Return (x, y) of the center of cell containing provided text 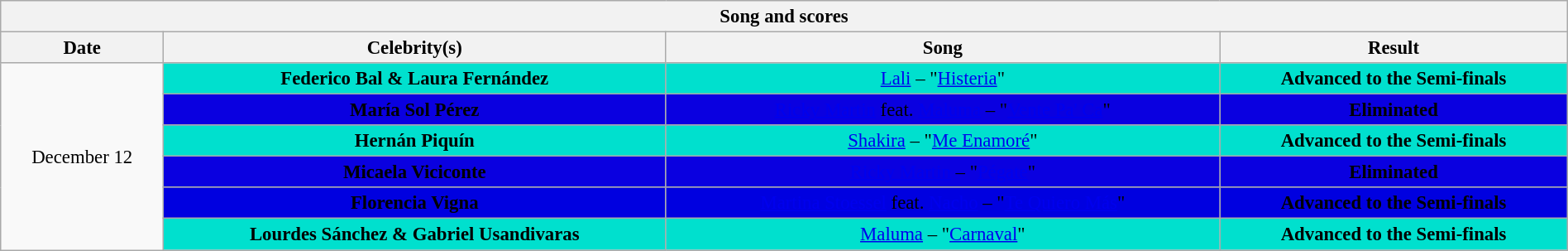
Shakira – "Me Enamoré" (943, 141)
Lourdes Sánchez & Gabriel Usandivaras (415, 234)
Celebrity(s) (415, 48)
Micaela Viciconte (415, 172)
Martina Stoessel feat. Nacho – "Te Quiero Más" (943, 203)
Song (943, 48)
Ricky Martin – "Pégate" (943, 172)
Song and scores (784, 17)
December 12 (83, 157)
Result (1394, 48)
María Sol Pérez (415, 110)
Florencia Vigna (415, 203)
Date (83, 48)
Ricky Martin feat. Maluma – "Vente Pa' Ca" (943, 110)
Federico Bal & Laura Fernández (415, 79)
Lali – "Histeria" (943, 79)
Maluma – "Carnaval" (943, 234)
Hernán Piquín (415, 141)
